Detect which cell encompasses the target text, then output its [X, Y] center coordinate. 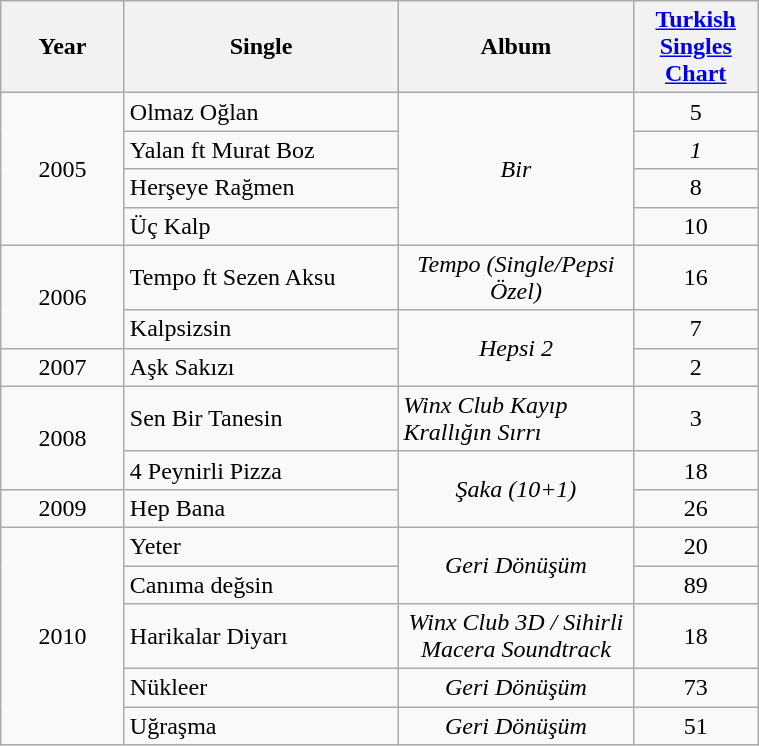
Harikalar Diyarı [261, 636]
Turkish Singles Chart [696, 47]
73 [696, 688]
8 [696, 188]
Year [63, 47]
2 [696, 367]
2010 [63, 636]
5 [696, 112]
Aşk Sakızı [261, 367]
3 [696, 418]
2008 [63, 438]
Üç Kalp [261, 226]
Single [261, 47]
20 [696, 546]
Hepsi 2 [516, 348]
1 [696, 150]
16 [696, 278]
Tempo ft Sezen Aksu [261, 278]
26 [696, 508]
Olmaz Oğlan [261, 112]
51 [696, 726]
10 [696, 226]
Album [516, 47]
2006 [63, 296]
Şaka (10+1) [516, 489]
2005 [63, 169]
4 Peynirli Pizza [261, 470]
Winx Club Kayıp Krallığın Sırrı [516, 418]
7 [696, 329]
Yalan ft Murat Boz [261, 150]
Bir [516, 169]
Nükleer [261, 688]
Uğraşma [261, 726]
2009 [63, 508]
Yeter [261, 546]
89 [696, 585]
Canıma değsin [261, 585]
Sen Bir Tanesin [261, 418]
Tempo (Single/Pepsi Özel) [516, 278]
Herşeye Rağmen [261, 188]
Winx Club 3D / Sihirli Macera Soundtrack [516, 636]
Kalpsizsin [261, 329]
2007 [63, 367]
Hep Bana [261, 508]
